Extract the (x, y) coordinate from the center of the cell holding the provided text.  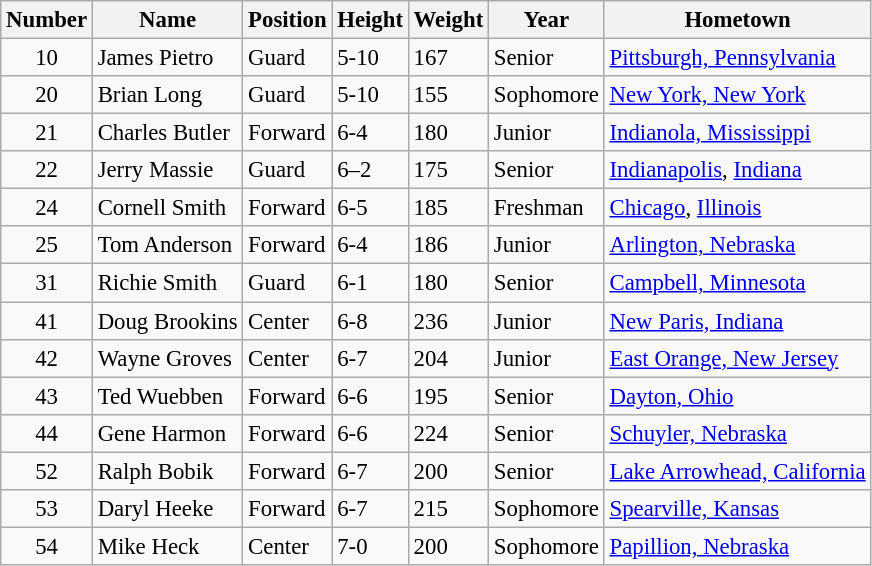
6-1 (370, 283)
Indianola, Mississippi (738, 133)
Lake Arrowhead, California (738, 471)
31 (47, 283)
Campbell, Minnesota (738, 283)
54 (47, 546)
Position (288, 20)
155 (448, 95)
186 (448, 245)
Freshman (547, 208)
Arlington, Nebraska (738, 245)
New York, New York (738, 95)
42 (47, 358)
Year (547, 20)
Ralph Bobik (167, 471)
New Paris, Indiana (738, 321)
Doug Brookins (167, 321)
185 (448, 208)
195 (448, 396)
Number (47, 20)
20 (47, 95)
224 (448, 433)
Tom Anderson (167, 245)
Papillion, Nebraska (738, 546)
Cornell Smith (167, 208)
7-0 (370, 546)
43 (47, 396)
Hometown (738, 20)
James Pietro (167, 58)
Charles Butler (167, 133)
167 (448, 58)
175 (448, 170)
Schuyler, Nebraska (738, 433)
21 (47, 133)
Pittsburgh, Pennsylvania (738, 58)
Gene Harmon (167, 433)
Dayton, Ohio (738, 396)
Name (167, 20)
10 (47, 58)
204 (448, 358)
6-5 (370, 208)
6-8 (370, 321)
Weight (448, 20)
215 (448, 509)
Chicago, Illinois (738, 208)
53 (47, 509)
Daryl Heeke (167, 509)
Spearville, Kansas (738, 509)
Wayne Groves (167, 358)
Indianapolis, Indiana (738, 170)
Mike Heck (167, 546)
41 (47, 321)
Ted Wuebben (167, 396)
6–2 (370, 170)
Brian Long (167, 95)
52 (47, 471)
Height (370, 20)
25 (47, 245)
Richie Smith (167, 283)
44 (47, 433)
236 (448, 321)
24 (47, 208)
Jerry Massie (167, 170)
22 (47, 170)
East Orange, New Jersey (738, 358)
